Find where the given text appears and provide that cell's center as (X, Y) coordinate. 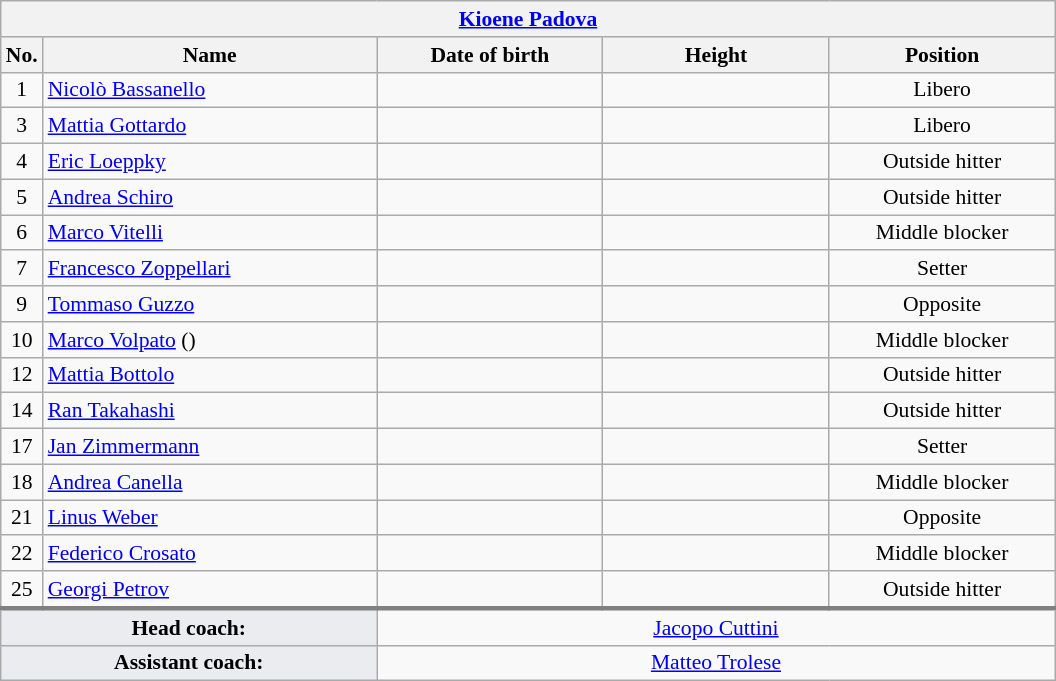
No. (22, 55)
9 (22, 304)
Ran Takahashi (210, 411)
Date of birth (490, 55)
Tommaso Guzzo (210, 304)
Linus Weber (210, 518)
5 (22, 197)
Assistant coach: (189, 663)
21 (22, 518)
14 (22, 411)
Head coach: (189, 626)
Mattia Gottardo (210, 126)
Kioene Padova (528, 19)
17 (22, 447)
Mattia Bottolo (210, 375)
Georgi Petrov (210, 590)
6 (22, 233)
12 (22, 375)
1 (22, 90)
7 (22, 269)
18 (22, 482)
Position (942, 55)
Andrea Schiro (210, 197)
Jacopo Cuttini (716, 626)
Andrea Canella (210, 482)
Jan Zimmermann (210, 447)
Marco Vitelli (210, 233)
Francesco Zoppellari (210, 269)
Eric Loeppky (210, 162)
Nicolò Bassanello (210, 90)
22 (22, 554)
Matteo Trolese (716, 663)
4 (22, 162)
3 (22, 126)
Federico Crosato (210, 554)
Name (210, 55)
Height (716, 55)
10 (22, 340)
25 (22, 590)
Marco Volpato () (210, 340)
